Detect which cell encompasses the target text, then output its [X, Y] center coordinate. 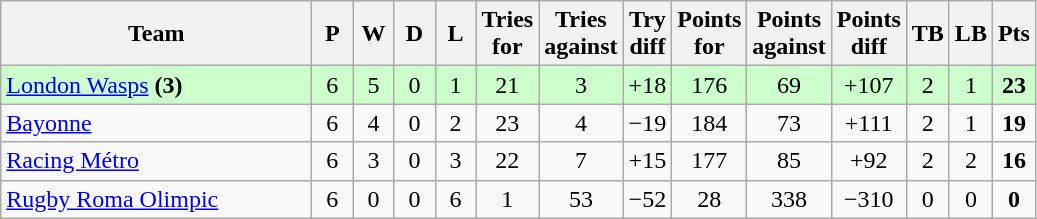
−52 [648, 199]
+111 [868, 123]
LB [970, 34]
+107 [868, 85]
D [414, 34]
London Wasps (3) [156, 85]
Racing Métro [156, 161]
176 [710, 85]
Rugby Roma Olimpic [156, 199]
5 [374, 85]
16 [1014, 161]
Bayonne [156, 123]
Team [156, 34]
338 [789, 199]
−310 [868, 199]
L [456, 34]
Points against [789, 34]
53 [581, 199]
21 [508, 85]
Try diff [648, 34]
Tries for [508, 34]
TB [928, 34]
7 [581, 161]
−19 [648, 123]
Tries against [581, 34]
+18 [648, 85]
P [332, 34]
69 [789, 85]
85 [789, 161]
+92 [868, 161]
28 [710, 199]
19 [1014, 123]
W [374, 34]
Pts [1014, 34]
73 [789, 123]
177 [710, 161]
22 [508, 161]
Points diff [868, 34]
184 [710, 123]
+15 [648, 161]
Points for [710, 34]
